For the text-containing cell, return its midpoint in (x, y) coordinate format. 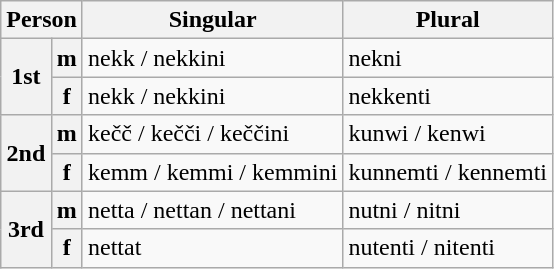
1st (26, 77)
nettat (212, 248)
kunnemti / kennemti (448, 172)
nutenti / nitenti (448, 248)
netta / nettan / nettani (212, 210)
2nd (26, 153)
Person (42, 20)
3rd (26, 229)
nekni (448, 58)
nekkenti (448, 96)
kemm / kemmi / kemmini (212, 172)
kečč / kečči / keččini (212, 134)
nutni / nitni (448, 210)
Plural (448, 20)
Singular (212, 20)
kunwi / kenwi (448, 134)
